Scan for the cell matching the given text and deliver its [x, y] coordinate at center. 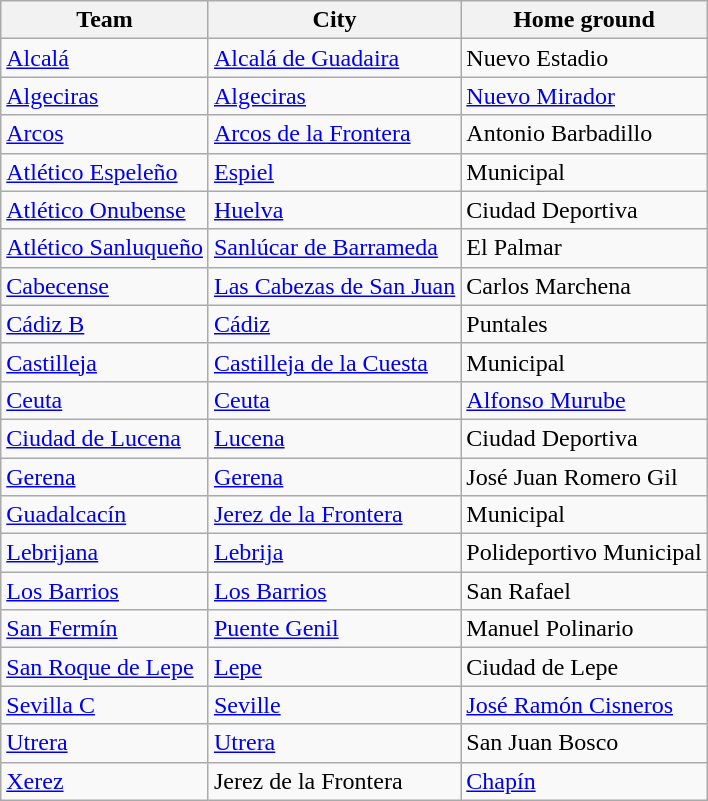
Puente Genil [334, 629]
Nuevo Mirador [584, 96]
Puntales [584, 324]
San Roque de Lepe [105, 667]
Seville [334, 705]
Alcalá [105, 58]
José Ramón Cisneros [584, 705]
Manuel Polinario [584, 629]
Las Cabezas de San Juan [334, 286]
Chapín [584, 781]
Cádiz B [105, 324]
City [334, 20]
Lebrija [334, 553]
Lepe [334, 667]
Atlético Onubense [105, 210]
Arcos [105, 134]
Sevilla C [105, 705]
Home ground [584, 20]
San Fermín [105, 629]
Carlos Marchena [584, 286]
Xerez [105, 781]
Cabecense [105, 286]
Castilleja [105, 362]
Lucena [334, 438]
El Palmar [584, 248]
Team [105, 20]
Antonio Barbadillo [584, 134]
Sanlúcar de Barrameda [334, 248]
San Juan Bosco [584, 743]
Nuevo Estadio [584, 58]
Alcalá de Guadaira [334, 58]
Arcos de la Frontera [334, 134]
Castilleja de la Cuesta [334, 362]
Espiel [334, 172]
San Rafael [584, 591]
Huelva [334, 210]
José Juan Romero Gil [584, 477]
Cádiz [334, 324]
Guadalcacín [105, 515]
Ciudad de Lucena [105, 438]
Alfonso Murube [584, 400]
Lebrijana [105, 553]
Polideportivo Municipal [584, 553]
Atlético Espeleño [105, 172]
Atlético Sanluqueño [105, 248]
Ciudad de Lepe [584, 667]
